Search for the cell housing the specified text and yield its [x, y] center coordinate. 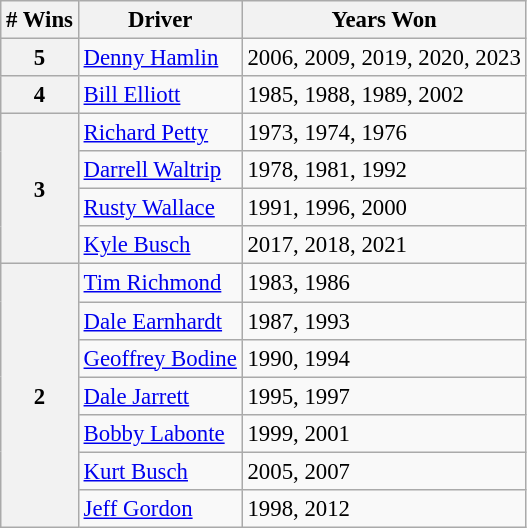
5 [40, 58]
1998, 2012 [384, 509]
Years Won [384, 20]
Rusty Wallace [160, 208]
1990, 1994 [384, 358]
2017, 2018, 2021 [384, 245]
2 [40, 396]
Jeff Gordon [160, 509]
Richard Petty [160, 133]
1987, 1993 [384, 321]
1995, 1997 [384, 396]
1983, 1986 [384, 283]
1985, 1988, 1989, 2002 [384, 95]
2006, 2009, 2019, 2020, 2023 [384, 58]
1978, 1981, 1992 [384, 170]
Bobby Labonte [160, 433]
Darrell Waltrip [160, 170]
Dale Jarrett [160, 396]
Geoffrey Bodine [160, 358]
1973, 1974, 1976 [384, 133]
Dale Earnhardt [160, 321]
4 [40, 95]
1991, 1996, 2000 [384, 208]
Denny Hamlin [160, 58]
# Wins [40, 20]
Kyle Busch [160, 245]
1999, 2001 [384, 433]
Tim Richmond [160, 283]
3 [40, 189]
Kurt Busch [160, 471]
2005, 2007 [384, 471]
Driver [160, 20]
Bill Elliott [160, 95]
